Output the [X, Y] coordinate of the center of the cell containing the given text.  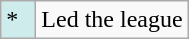
* [18, 20]
Led the league [112, 20]
